Search for the cell housing the specified text and yield its [X, Y] center coordinate. 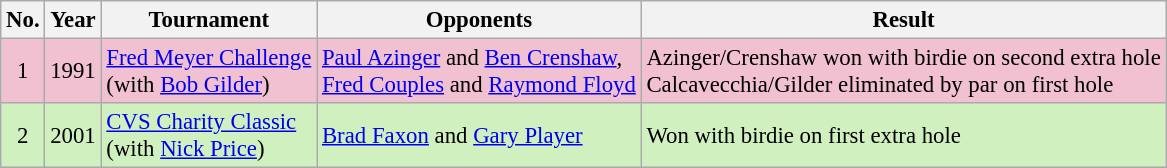
Azinger/Crenshaw won with birdie on second extra holeCalcavecchia/Gilder eliminated by par on first hole [904, 72]
No. [23, 20]
Won with birdie on first extra hole [904, 136]
Fred Meyer Challenge(with Bob Gilder) [209, 72]
1991 [73, 72]
Result [904, 20]
Year [73, 20]
2001 [73, 136]
2 [23, 136]
Paul Azinger and Ben Crenshaw, Fred Couples and Raymond Floyd [479, 72]
CVS Charity Classic(with Nick Price) [209, 136]
Tournament [209, 20]
Brad Faxon and Gary Player [479, 136]
Opponents [479, 20]
1 [23, 72]
